Provide the [x, y] coordinate of the cell's center where the given text is located.  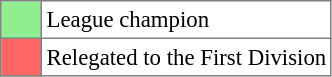
League champion [186, 20]
Relegated to the First Division [186, 57]
